Detect which cell encompasses the target text, then output its (X, Y) center coordinate. 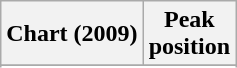
Peakposition (189, 34)
Chart (2009) (72, 34)
